Provide the [x, y] coordinate of the cell's center where the given text is located.  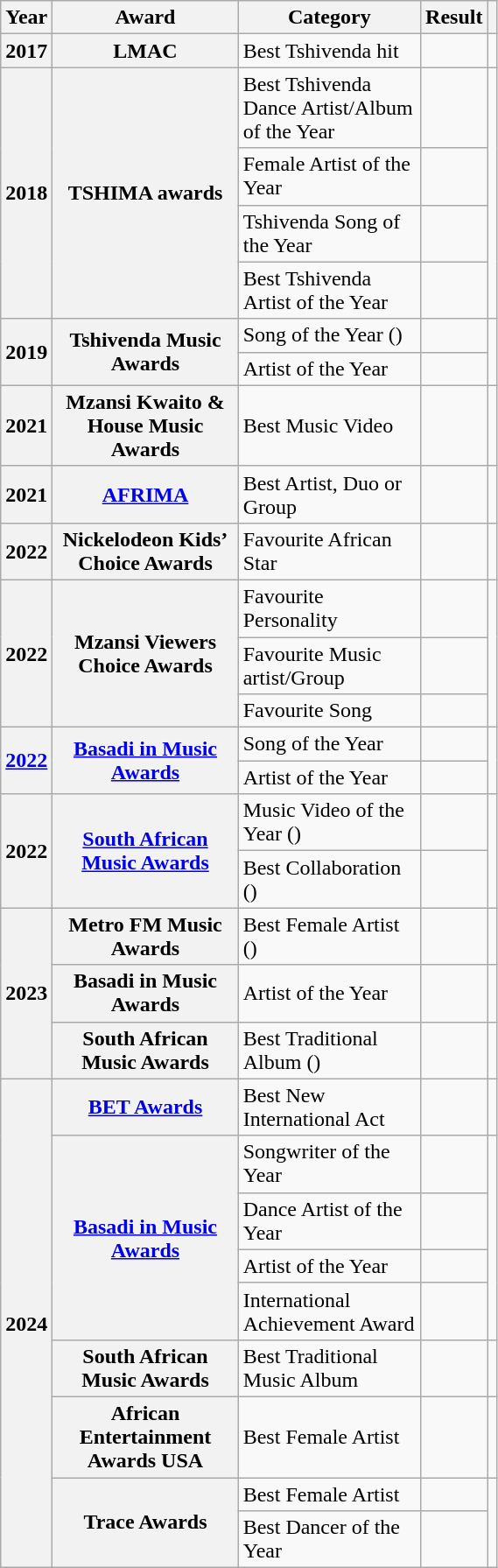
Dance Artist of the Year [329, 1220]
Songwriter of the Year [329, 1164]
Best Artist, Duo or Group [329, 494]
Best New International Act [329, 1107]
Best Music Video [329, 425]
Trace Awards [145, 1523]
Nickelodeon Kids’ Choice Awards [145, 552]
Category [329, 18]
TSHIMA awards [145, 193]
2018 [26, 193]
2017 [26, 51]
2023 [26, 993]
Female Artist of the Year [329, 177]
Mzansi Viewers Choice Awards [145, 653]
Result [454, 18]
Best Traditional Album () [329, 1051]
Best Dancer of the Year [329, 1539]
Mzansi Kwaito & House Music Awards [145, 425]
Best Collaboration () [329, 879]
Metro FM Music Awards [145, 937]
African Entertainment Awards USA [145, 1437]
Year [26, 18]
International Achievement Award [329, 1311]
Best Tshivenda Artist of the Year [329, 291]
Song of the Year () [329, 335]
2019 [26, 352]
Best Female Artist () [329, 937]
BET Awards [145, 1107]
Song of the Year [329, 744]
Favourite Song [329, 711]
LMAC [145, 51]
Tshivenda Song of the Year [329, 233]
Best Tshivenda hit [329, 51]
Music Video of the Year () [329, 823]
Best Traditional Music Album [329, 1368]
Favourite African Star [329, 552]
Tshivenda Music Awards [145, 352]
Award [145, 18]
Best Tshivenda Dance Artist/Album of the Year [329, 108]
2024 [26, 1324]
Favourite Music artist/Group [329, 665]
AFRIMA [145, 494]
Favourite Personality [329, 608]
